Scan for the cell matching the given text and deliver its [x, y] coordinate at center. 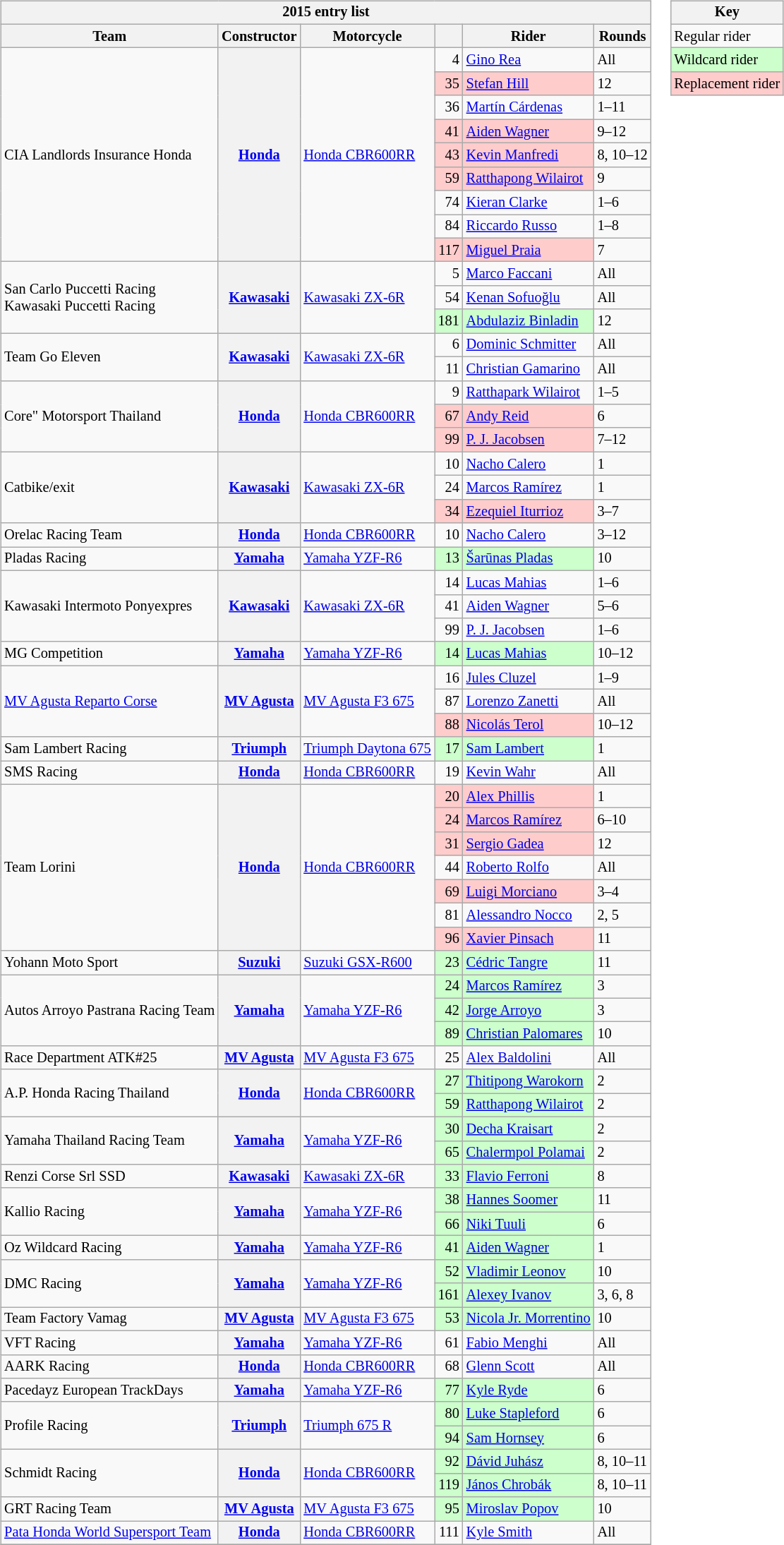
61 [449, 1342]
GRT Racing Team [109, 1509]
66 [449, 1224]
Alex Baldolini [529, 1058]
Martín Cárdenas [529, 107]
Sam Lambert [529, 749]
7–12 [622, 440]
Kyle Smith [529, 1533]
Lorenzo Zanetti [529, 702]
Triumph 675 R [367, 1426]
Ratthapark Wilairot [529, 392]
80 [449, 1414]
Rider [529, 36]
3–4 [622, 891]
3–7 [622, 511]
Miroslav Popov [529, 1509]
34 [449, 511]
Catbike/exit [109, 487]
17 [449, 749]
Riccardo Russo [529, 227]
Key [727, 13]
42 [449, 1010]
181 [449, 321]
6–10 [622, 820]
Rounds [622, 36]
Team Lorini [109, 867]
81 [449, 915]
36 [449, 107]
SMS Racing [109, 773]
Kallio Racing [109, 1211]
5 [449, 274]
74 [449, 203]
Fabio Menghi [529, 1342]
Renzi Corse Srl SSD [109, 1177]
77 [449, 1390]
Thitipong Warokorn [529, 1081]
Pacedayz European TrackDays [109, 1390]
89 [449, 1034]
Kyle Ryde [529, 1390]
Kieran Clarke [529, 203]
25 [449, 1058]
7 [622, 250]
Dávid Juhász [529, 1462]
53 [449, 1319]
117 [449, 250]
Ezequiel Iturrioz [529, 511]
Kawasaki Intermoto Ponyexpres [109, 606]
Andy Reid [529, 416]
92 [449, 1462]
Core" Motorsport Thailand [109, 416]
Oz Wildcard Racing [109, 1248]
1–5 [622, 392]
Hannes Soomer [529, 1200]
Xavier Pinsach [529, 939]
Orelac Racing Team [109, 535]
44 [449, 867]
DMC Racing [109, 1283]
19 [449, 773]
38 [449, 1200]
96 [449, 939]
13 [449, 559]
84 [449, 227]
Alexey Ivanov [529, 1295]
119 [449, 1485]
Team Go Eleven [109, 357]
Marco Faccani [529, 274]
MV Agusta Reparto Corse [109, 702]
67 [449, 416]
87 [449, 702]
Yamaha Thailand Racing Team [109, 1141]
65 [449, 1153]
30 [449, 1129]
111 [449, 1533]
CIA Landlords Insurance Honda [109, 155]
20 [449, 796]
Suzuki GSX-R600 [367, 963]
Nicola Jr. Morrentino [529, 1319]
33 [449, 1177]
Wildcard rider [727, 60]
23 [449, 963]
Alessandro Nocco [529, 915]
68 [449, 1366]
8 [622, 1177]
Jules Cluzel [529, 678]
Flavio Ferroni [529, 1177]
Glenn Scott [529, 1366]
Sam Lambert Racing [109, 749]
Niki Tuuli [529, 1224]
161 [449, 1295]
Regular rider [727, 36]
Yohann Moto Sport [109, 963]
Luke Stapleford [529, 1414]
Gino Rea [529, 60]
Nicolás Terol [529, 725]
Dominic Schmitter [529, 345]
Stefan Hill [529, 84]
Motorcycle [367, 36]
Christian Gamarino [529, 368]
5–6 [622, 606]
Alex Phillis [529, 796]
27 [449, 1081]
3–12 [622, 535]
88 [449, 725]
Pladas Racing [109, 559]
Kevin Wahr [529, 773]
San Carlo Puccetti RacingKawasaki Puccetti Racing [109, 298]
1–9 [622, 678]
1–8 [622, 227]
MG Competition [109, 654]
4 [449, 60]
Sergio Gadea [529, 844]
Schmidt Racing [109, 1474]
95 [449, 1509]
16 [449, 678]
János Chrobák [529, 1485]
Roberto Rolfo [529, 867]
Vladimir Leonov [529, 1271]
8, 10–12 [622, 155]
35 [449, 84]
Triumph Daytona 675 [367, 749]
Chalermpol Polamai [529, 1153]
AARK Racing [109, 1366]
Replacement rider [727, 84]
54 [449, 298]
Luigi Morciano [529, 891]
Abdulaziz Binladin [529, 321]
Kenan Sofuoğlu [529, 298]
Christian Palomares [529, 1034]
43 [449, 155]
Team Factory Vamag [109, 1319]
Kevin Manfredi [529, 155]
A.P. Honda Racing Thailand [109, 1093]
Race Department ATK#25 [109, 1058]
Autos Arroyo Pastrana Racing Team [109, 1011]
52 [449, 1271]
94 [449, 1438]
Team [109, 36]
Pata Honda World Supersport Team [109, 1533]
69 [449, 891]
Decha Kraisart [529, 1129]
Suzuki [259, 963]
31 [449, 844]
Jorge Arroyo [529, 1010]
Miguel Praia [529, 250]
2, 5 [622, 915]
2015 entry list [326, 13]
Cédric Tangre [529, 963]
Sam Hornsey [529, 1438]
VFT Racing [109, 1342]
9–12 [622, 131]
Šarūnas Pladas [529, 559]
1–11 [622, 107]
Constructor [259, 36]
3, 6, 8 [622, 1295]
Profile Racing [109, 1426]
